For the text-containing cell, return its midpoint in (x, y) coordinate format. 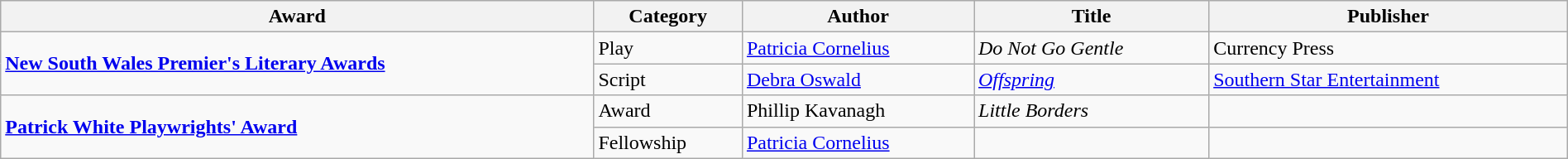
Offspring (1092, 79)
Author (858, 17)
Do Not Go Gentle (1092, 48)
Currency Press (1389, 48)
Patrick White Playwrights' Award (298, 127)
Little Borders (1092, 111)
Debra Oswald (858, 79)
Southern Star Entertainment (1389, 79)
Title (1092, 17)
Publisher (1389, 17)
Script (668, 79)
Phillip Kavanagh (858, 111)
New South Wales Premier's Literary Awards (298, 64)
Fellowship (668, 142)
Category (668, 17)
Play (668, 48)
